Find where the given text appears and provide that cell's center as (x, y) coordinate. 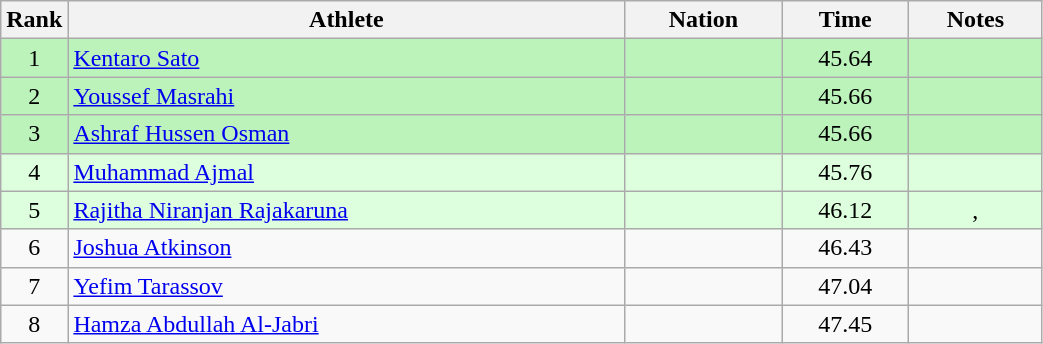
Hamza Abdullah Al-Jabri (346, 324)
47.45 (846, 324)
47.04 (846, 286)
3 (34, 134)
45.76 (846, 172)
7 (34, 286)
Joshua Atkinson (346, 248)
5 (34, 210)
Kentaro Sato (346, 58)
Youssef Masrahi (346, 96)
Rajitha Niranjan Rajakaruna (346, 210)
Ashraf Hussen Osman (346, 134)
46.12 (846, 210)
6 (34, 248)
Time (846, 20)
Rank (34, 20)
1 (34, 58)
46.43 (846, 248)
Notes (976, 20)
Athlete (346, 20)
4 (34, 172)
Nation (704, 20)
Yefim Tarassov (346, 286)
2 (34, 96)
8 (34, 324)
, (976, 210)
45.64 (846, 58)
Muhammad Ajmal (346, 172)
